Find where the given text appears and provide that cell's center as [X, Y] coordinate. 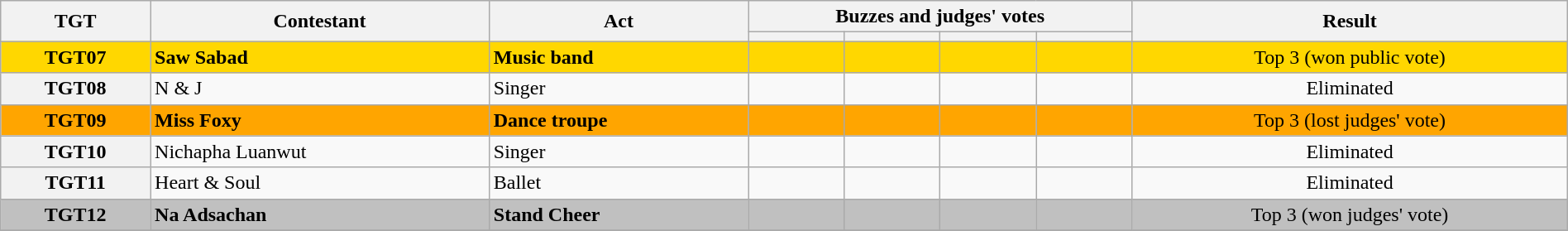
TGT11 [76, 183]
TGT [76, 22]
Miss Foxy [320, 120]
Top 3 (lost judges' vote) [1350, 120]
Stand Cheer [619, 214]
Saw Sabad [320, 57]
TGT10 [76, 152]
TGT12 [76, 214]
Buzzes and judges' votes [940, 17]
Dance troupe [619, 120]
TGT07 [76, 57]
Top 3 (won public vote) [1350, 57]
Act [619, 22]
N & J [320, 89]
Nichapha Luanwut [320, 152]
Result [1350, 22]
Na Adsachan [320, 214]
TGT09 [76, 120]
Music band [619, 57]
Top 3 (won judges' vote) [1350, 214]
Heart & Soul [320, 183]
TGT08 [76, 89]
Contestant [320, 22]
Ballet [619, 183]
